Return the [x, y] coordinate for the center point of the cell that contains the specified text.  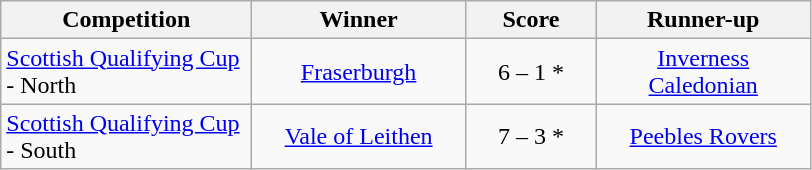
Runner-up [703, 20]
Winner [359, 20]
7 – 3 * [530, 136]
Inverness Caledonian [703, 72]
Competition [126, 20]
Score [530, 20]
6 – 1 * [530, 72]
Scottish Qualifying Cup - North [126, 72]
Vale of Leithen [359, 136]
Scottish Qualifying Cup - South [126, 136]
Fraserburgh [359, 72]
Peebles Rovers [703, 136]
